Find where the given text appears and provide that cell's center as (X, Y) coordinate. 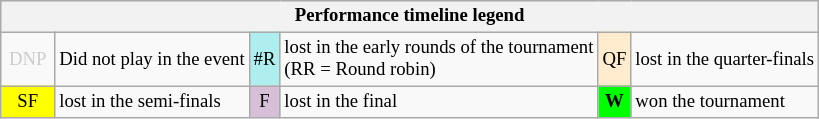
QF (614, 60)
#R (264, 60)
won the tournament (725, 102)
Did not play in the event (152, 60)
lost in the early rounds of the tournament(RR = Round robin) (439, 60)
SF (28, 102)
lost in the final (439, 102)
Performance timeline legend (410, 16)
lost in the semi-finals (152, 102)
lost in the quarter-finals (725, 60)
W (614, 102)
DNP (28, 60)
F (264, 102)
